Provide the (X, Y) coordinate of the cell's center where the given text is located.  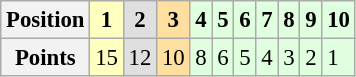
15 (106, 58)
Position (46, 20)
Points (46, 58)
7 (267, 20)
12 (140, 58)
9 (311, 20)
